Capture the cell that displays the provided text and extract its [x, y] central coordinate. 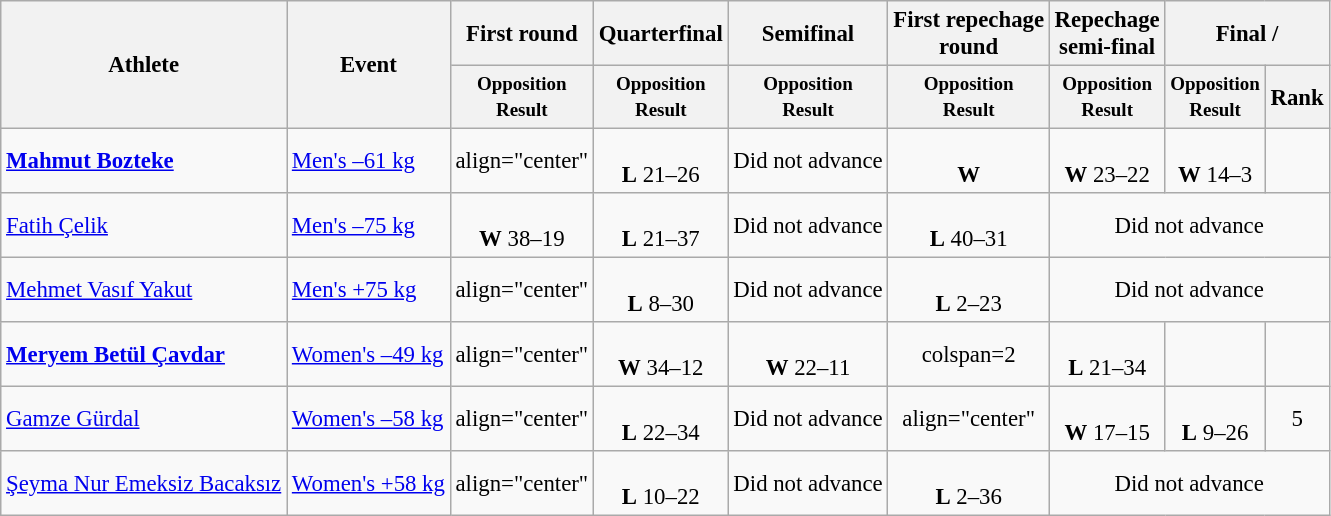
Fatih Çelik [144, 224]
colspan=2 [968, 354]
L 40–31 [968, 224]
W 34–12 [660, 354]
Mahmut Bozteke [144, 160]
L 10–22 [660, 484]
Şeyma Nur Emeksiz Bacaksız [144, 484]
Women's +58 kg [369, 484]
Mehmet Vasıf Yakut [144, 290]
Rank [1297, 97]
W 17–15 [1107, 418]
W 38–19 [522, 224]
Gamze Gürdal [144, 418]
Women's –58 kg [369, 418]
First round [522, 34]
Meryem Betül Çavdar [144, 354]
Repechage semi-final [1107, 34]
Final / [1247, 34]
Athlete [144, 64]
Women's –49 kg [369, 354]
First repechage round [968, 34]
Semifinal [808, 34]
L 2–23 [968, 290]
L 21–37 [660, 224]
Men's –61 kg [369, 160]
Quarterfinal [660, 34]
L 21–34 [1107, 354]
L 9–26 [1215, 418]
L 21–26 [660, 160]
W 22–11 [808, 354]
L 22–34 [660, 418]
W [968, 160]
5 [1297, 418]
L 8–30 [660, 290]
Event [369, 64]
Men's –75 kg [369, 224]
W 14–3 [1215, 160]
Men's +75 kg [369, 290]
W 23–22 [1107, 160]
L 2–36 [968, 484]
